Pinpoint the cell where the given text exists, returning its [x, y] midpoint coordinate. 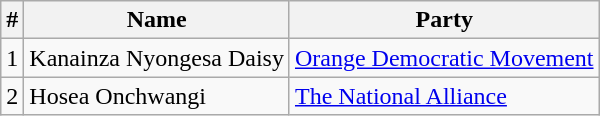
The National Alliance [444, 96]
Name [157, 20]
1 [12, 58]
Party [444, 20]
Orange Democratic Movement [444, 58]
Hosea Onchwangi [157, 96]
# [12, 20]
2 [12, 96]
Kanainza Nyongesa Daisy [157, 58]
